Extract the (x, y) coordinate from the center of the cell holding the provided text.  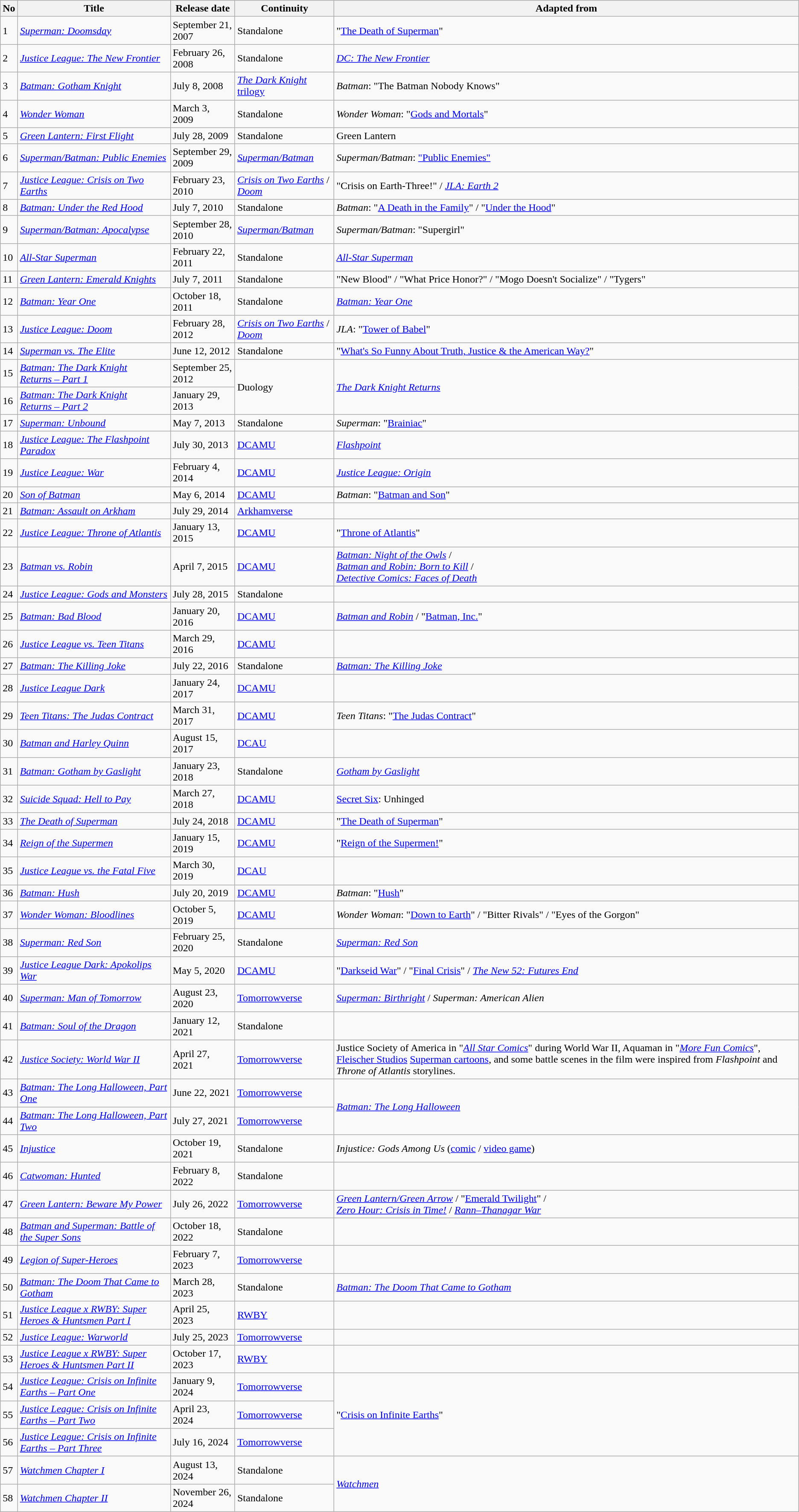
July 24, 2018 (202, 821)
40 (9, 998)
Batman: Gotham Knight (94, 86)
Batman: The Dark Knight Returns – Part 1 (94, 373)
55 (9, 1414)
6 (9, 158)
July 27, 2021 (202, 1121)
February 8, 2022 (202, 1176)
Justice League x RWBY: Super Heroes & Huntsmen Part I (94, 1315)
July 29, 2014 (202, 511)
Batman and Robin / "Batman, Inc." (567, 616)
9 (9, 230)
January 29, 2013 (202, 401)
January 24, 2017 (202, 688)
June 22, 2021 (202, 1092)
February 7, 2023 (202, 1260)
March 3, 2009 (202, 114)
31 (9, 772)
10 (9, 257)
March 27, 2018 (202, 799)
October 5, 2019 (202, 915)
Batman and Harley Quinn (94, 743)
April 25, 2023 (202, 1315)
41 (9, 1026)
Batman: The Long Halloween, Part One (94, 1092)
Superman/Batman: "Supergirl" (567, 230)
Wonder Woman: "Gods and Mortals" (567, 114)
"Reign of the Supermen!" (567, 843)
July 16, 2024 (202, 1442)
No (9, 9)
11 (9, 279)
January 20, 2016 (202, 616)
September 28, 2010 (202, 230)
Catwoman: Hunted (94, 1176)
13 (9, 329)
Son of Batman (94, 495)
Duology (284, 387)
2 (9, 58)
Batman and Superman: Battle of the Super Sons (94, 1232)
Batman: "A Death in the Family" / "Under the Hood" (567, 207)
Watchmen Chapter I (94, 1470)
4 (9, 114)
February 22, 2011 (202, 257)
37 (9, 915)
Justice League: Doom (94, 329)
DC: The New Frontier (567, 58)
42 (9, 1059)
24 (9, 594)
28 (9, 688)
March 30, 2019 (202, 871)
Batman: Soul of the Dragon (94, 1026)
Justice League: Throne of Atlantis (94, 533)
Justice League Dark (94, 688)
26 (9, 644)
Justice League: Crisis on Infinite Earths – Part Three (94, 1442)
50 (9, 1287)
The Dark Knight trilogy (284, 86)
Teen Titans: "The Judas Contract" (567, 716)
44 (9, 1121)
Justice League: Gods and Monsters (94, 594)
Flashpoint (567, 445)
Justice League vs. the Fatal Five (94, 871)
Justice League Dark: Apokolips War (94, 970)
Superman: Doomsday (94, 31)
21 (9, 511)
49 (9, 1260)
57 (9, 1470)
Superman/Batman: Public Enemies (94, 158)
July 28, 2015 (202, 594)
Batman: Gotham by Gaslight (94, 772)
46 (9, 1176)
Justice League: Origin (567, 473)
Reign of the Supermen (94, 843)
12 (9, 301)
September 25, 2012 (202, 373)
Batman: Bad Blood (94, 616)
5 (9, 136)
July 30, 2013 (202, 445)
Arkhamverse (284, 511)
"What's So Funny About Truth, Justice & the American Way?" (567, 351)
Green Lantern: Emerald Knights (94, 279)
32 (9, 799)
Title (94, 9)
Batman: "Hush" (567, 893)
43 (9, 1092)
Release date (202, 9)
Batman vs. Robin (94, 566)
Batman: Hush (94, 893)
May 5, 2020 (202, 970)
Green Lantern: First Flight (94, 136)
May 7, 2013 (202, 423)
Justice League: Crisis on Infinite Earths – Part One (94, 1387)
Superman: Birthright / Superman: American Alien (567, 998)
Batman: Assault on Arkham (94, 511)
19 (9, 473)
34 (9, 843)
Superman: Unbound (94, 423)
7 (9, 185)
July 28, 2009 (202, 136)
56 (9, 1442)
45 (9, 1149)
Batman: Under the Red Hood (94, 207)
March 31, 2017 (202, 716)
January 13, 2015 (202, 533)
35 (9, 871)
January 12, 2021 (202, 1026)
July 26, 2022 (202, 1204)
25 (9, 616)
Suicide Squad: Hell to Pay (94, 799)
Justice League: Crisis on Two Earths (94, 185)
April 23, 2024 (202, 1414)
Superman/Batman: Apocalypse (94, 230)
Teen Titans: The Judas Contract (94, 716)
Justice League: War (94, 473)
58 (9, 1498)
Batman: The Long Halloween (567, 1107)
47 (9, 1204)
Justice League vs. Teen Titans (94, 644)
Green Lantern/Green Arrow / "Emerald Twilight" /Zero Hour: Crisis in Time! / Rann–Thanagar War (567, 1204)
Batman: The Dark Knight Returns – Part 2 (94, 401)
August 13, 2024 (202, 1470)
November 26, 2024 (202, 1498)
Justice Society: World War II (94, 1059)
April 27, 2021 (202, 1059)
Batman: "Batman and Son" (567, 495)
Wonder Woman (94, 114)
March 29, 2016 (202, 644)
Green Lantern: Beware My Power (94, 1204)
53 (9, 1359)
The Death of Superman (94, 821)
Injustice (94, 1149)
July 7, 2011 (202, 279)
30 (9, 743)
July 7, 2010 (202, 207)
"New Blood" / "What Price Honor?" / "Mogo Doesn't Socialize" / "Tygers" (567, 279)
September 29, 2009 (202, 158)
Legion of Super-Heroes (94, 1260)
Batman: The Long Halloween, Part Two (94, 1121)
February 26, 2008 (202, 58)
Wonder Woman: "Down to Earth" / "Bitter Rivals" / "Eyes of the Gorgon" (567, 915)
Superman: "Brainiac" (567, 423)
27 (9, 666)
Batman: "The Batman Nobody Knows" (567, 86)
July 22, 2016 (202, 666)
Gotham by Gaslight (567, 772)
January 9, 2024 (202, 1387)
39 (9, 970)
Justice League: Crisis on Infinite Earths – Part Two (94, 1414)
August 15, 2017 (202, 743)
February 4, 2014 (202, 473)
Justice League: The New Frontier (94, 58)
23 (9, 566)
Justice League: Warworld (94, 1337)
14 (9, 351)
October 18, 2011 (202, 301)
April 7, 2015 (202, 566)
Justice League: The Flashpoint Paradox (94, 445)
September 21, 2007 (202, 31)
38 (9, 942)
15 (9, 373)
Watchmen Chapter II (94, 1498)
Watchmen (567, 1484)
May 6, 2014 (202, 495)
Batman: Night of the Owls /Batman and Robin: Born to Kill / Detective Comics: Faces of Death (567, 566)
22 (9, 533)
July 20, 2019 (202, 893)
51 (9, 1315)
Wonder Woman: Bloodlines (94, 915)
33 (9, 821)
"Crisis on Earth-Three!" / JLA: Earth 2 (567, 185)
February 23, 2010 (202, 185)
Injustice: Gods Among Us (comic / video game) (567, 1149)
"Crisis on Infinite Earths" (567, 1414)
8 (9, 207)
Justice League x RWBY: Super Heroes & Huntsmen Part II (94, 1359)
Secret Six: Unhinged (567, 799)
March 28, 2023 (202, 1287)
February 28, 2012 (202, 329)
Continuity (284, 9)
October 18, 2022 (202, 1232)
54 (9, 1387)
29 (9, 716)
July 8, 2008 (202, 86)
July 25, 2023 (202, 1337)
Superman/Batman: "Public Enemies" (567, 158)
48 (9, 1232)
October 19, 2021 (202, 1149)
August 23, 2020 (202, 998)
52 (9, 1337)
October 17, 2023 (202, 1359)
Adapted from (567, 9)
3 (9, 86)
"Throne of Atlantis" (567, 533)
June 12, 2012 (202, 351)
Green Lantern (567, 136)
17 (9, 423)
JLA: "Tower of Babel" (567, 329)
January 23, 2018 (202, 772)
1 (9, 31)
February 25, 2020 (202, 942)
January 15, 2019 (202, 843)
16 (9, 401)
"Darkseid War" / "Final Crisis" / The New 52: Futures End (567, 970)
36 (9, 893)
Superman: Man of Tomorrow (94, 998)
20 (9, 495)
18 (9, 445)
The Dark Knight Returns (567, 387)
Superman vs. The Elite (94, 351)
